Return (x, y) of the center of cell containing provided text 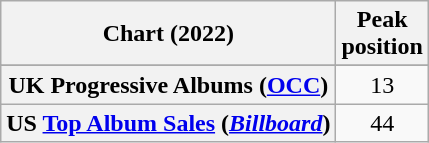
44 (382, 123)
13 (382, 85)
US Top Album Sales (Billboard) (168, 123)
Chart (2022) (168, 34)
UK Progressive Albums (OCC) (168, 85)
Peakposition (382, 34)
